Find where the given text appears and provide that cell's center as [X, Y] coordinate. 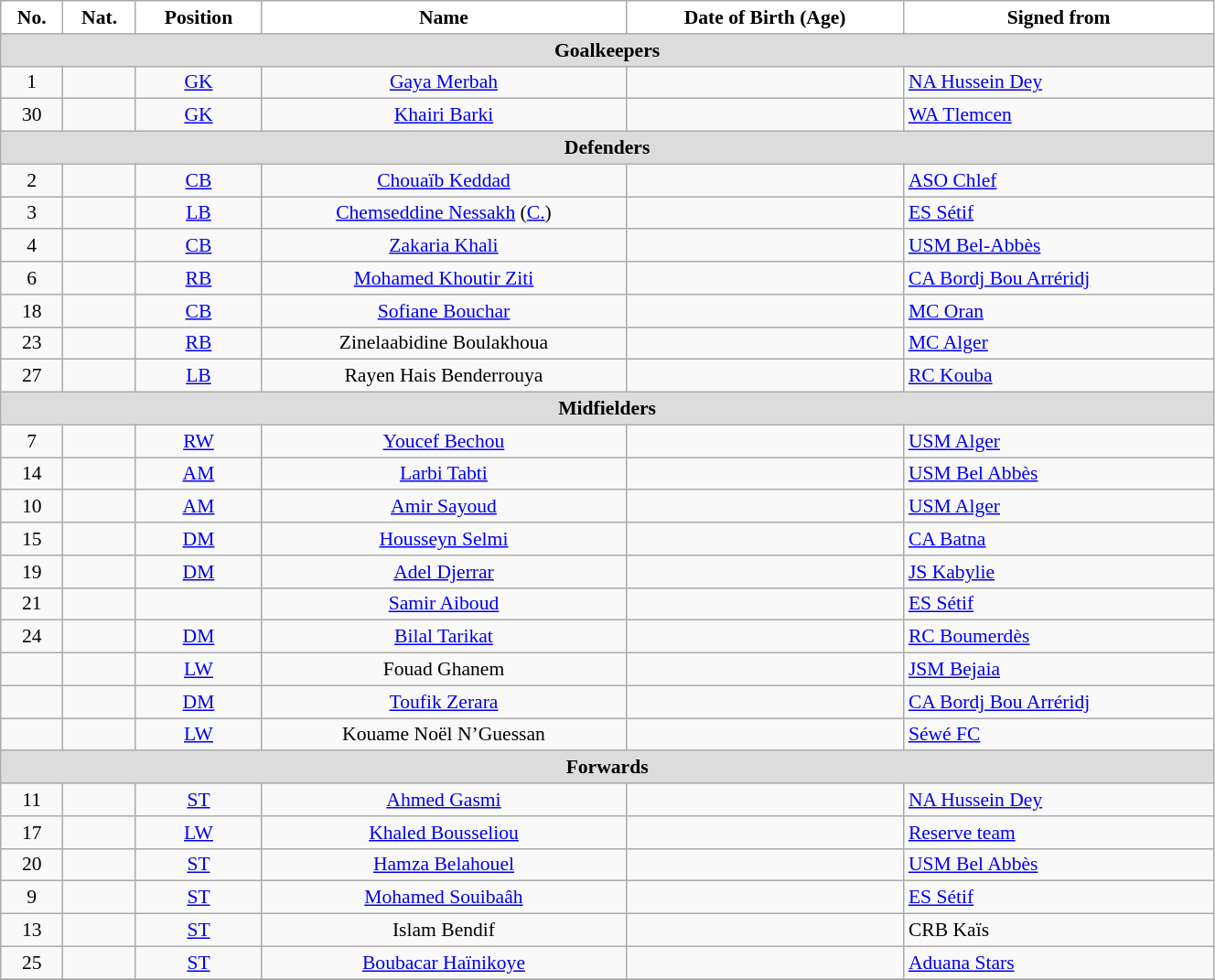
RC Kouba [1059, 376]
Aduana Stars [1059, 963]
4 [32, 246]
Date of Birth (Age) [765, 17]
Amir Sayoud [445, 507]
Defenders [607, 148]
Larbi Tabti [445, 474]
21 [32, 604]
Toufik Zerara [445, 702]
Youcef Bechou [445, 441]
24 [32, 637]
11 [32, 800]
JS Kabylie [1059, 572]
Bilal Tarikat [445, 637]
30 [32, 115]
Name [445, 17]
Zinelaabidine Boulakhoua [445, 343]
Islam Bendif [445, 931]
1 [32, 82]
Forwards [607, 768]
Zakaria Khali [445, 246]
Adel Djerrar [445, 572]
No. [32, 17]
23 [32, 343]
Kouame Noël N’Guessan [445, 735]
Reserve team [1059, 833]
3 [32, 213]
13 [32, 931]
20 [32, 865]
27 [32, 376]
18 [32, 311]
19 [32, 572]
Khaled Bousseliou [445, 833]
MC Alger [1059, 343]
Gaya Merbah [445, 82]
Chouaïb Keddad [445, 180]
Hamza Belahouel [445, 865]
RW [198, 441]
Rayen Hais Benderrouya [445, 376]
Khairi Barki [445, 115]
USM Bel-Abbès [1059, 246]
9 [32, 898]
Housseyn Selmi [445, 539]
7 [32, 441]
RC Boumerdès [1059, 637]
JSM Bejaia [1059, 670]
Ahmed Gasmi [445, 800]
15 [32, 539]
ASO Chlef [1059, 180]
Fouad Ghanem [445, 670]
Samir Aiboud [445, 604]
17 [32, 833]
6 [32, 278]
Signed from [1059, 17]
MC Oran [1059, 311]
Nat. [100, 17]
Mohamed Khoutir Ziti [445, 278]
Midfielders [607, 409]
2 [32, 180]
Chemseddine Nessakh (C.) [445, 213]
25 [32, 963]
CA Batna [1059, 539]
Goalkeepers [607, 50]
Boubacar Haïnikoye [445, 963]
14 [32, 474]
Sofiane Bouchar [445, 311]
WA Tlemcen [1059, 115]
CRB Kaïs [1059, 931]
Séwé FC [1059, 735]
Position [198, 17]
Mohamed Souibaâh [445, 898]
10 [32, 507]
